Capture the cell that displays the provided text and extract its [X, Y] central coordinate. 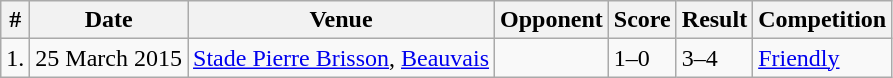
Stade Pierre Brisson, Beauvais [342, 58]
Friendly [822, 58]
Competition [822, 20]
Result [714, 20]
Opponent [552, 20]
Date [109, 20]
Venue [342, 20]
Score [642, 20]
3–4 [714, 58]
1–0 [642, 58]
# [16, 20]
1. [16, 58]
25 March 2015 [109, 58]
